Search for the cell housing the specified text and yield its [x, y] center coordinate. 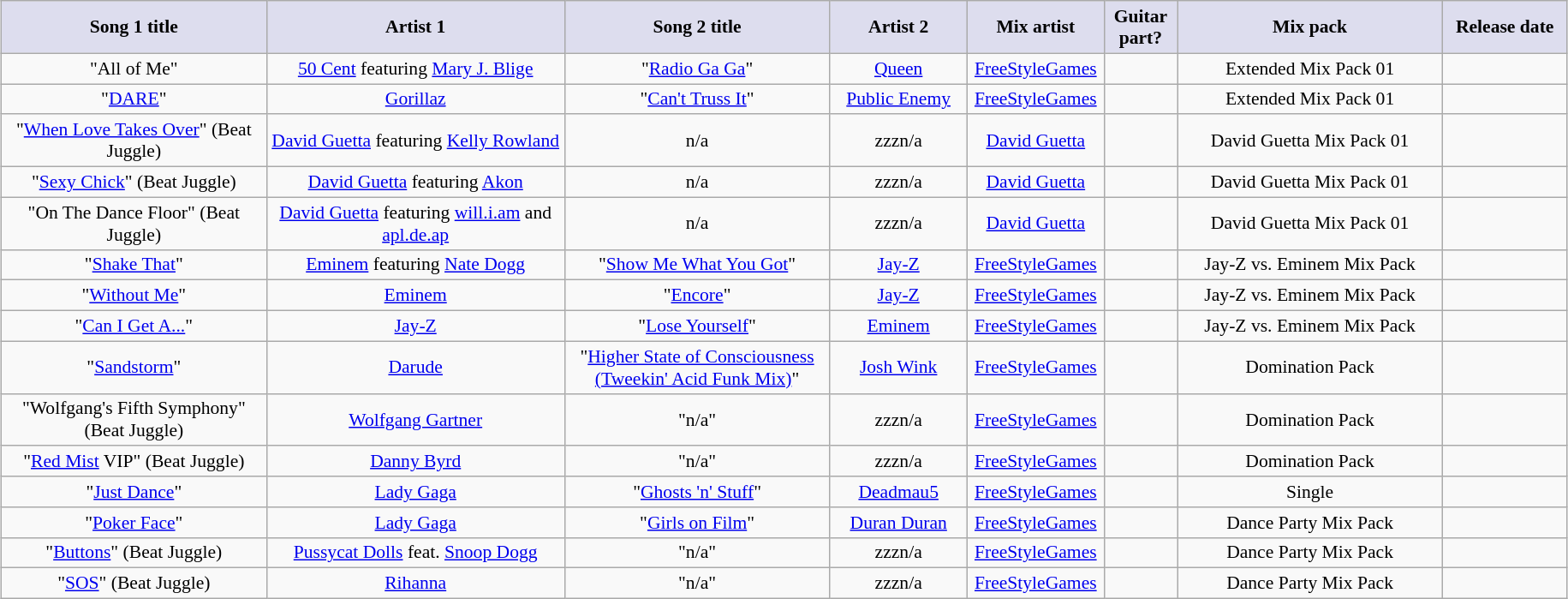
David Guetta featuring will.i.am and apl.de.ap [415, 223]
"Red Mist VIP" (Beat Juggle) [134, 461]
Josh Wink [898, 367]
Darude [415, 367]
Song 1 title [134, 27]
Mix artist [1035, 27]
"SOS" (Beat Juggle) [134, 584]
"Poker Face" [134, 522]
Deadmau5 [898, 492]
"Buttons" (Beat Juggle) [134, 553]
Duran Duran [898, 522]
"Just Dance" [134, 492]
"Shake That" [134, 265]
"Encore" [697, 296]
"On The Dance Floor" (Beat Juggle) [134, 223]
"Girls on Film" [697, 522]
Release date [1505, 27]
"DARE" [134, 99]
Guitar part? [1141, 27]
"When Love Takes Over" (Beat Juggle) [134, 141]
Artist 1 [415, 27]
"Show Me What You Got" [697, 265]
"Without Me" [134, 296]
Pussycat Dolls feat. Snoop Dogg [415, 553]
"Higher State of Consciousness (Tweekin' Acid Funk Mix)" [697, 367]
Rihanna [415, 584]
"Wolfgang's Fifth Symphony" (Beat Juggle) [134, 420]
Public Enemy [898, 99]
David Guetta featuring Kelly Rowland [415, 141]
"All of Me" [134, 69]
Eminem featuring Nate Dogg [415, 265]
Gorillaz [415, 99]
50 Cent featuring Mary J. Blige [415, 69]
Danny Byrd [415, 461]
Mix pack [1309, 27]
Wolfgang Gartner [415, 420]
"Can I Get A..." [134, 326]
"Lose Yourself" [697, 326]
Queen [898, 69]
"Sexy Chick" (Beat Juggle) [134, 182]
"Sandstorm" [134, 367]
"Can't Truss It" [697, 99]
David Guetta featuring Akon [415, 182]
"Ghosts 'n' Stuff" [697, 492]
Song 2 title [697, 27]
"Radio Ga Ga" [697, 69]
Single [1309, 492]
Artist 2 [898, 27]
